Locate the cell with the specified text and output its (X, Y) center coordinate. 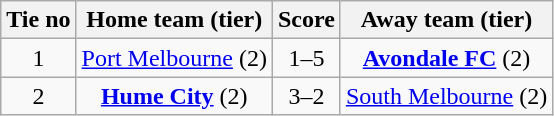
1 (38, 58)
2 (38, 96)
Score (306, 20)
Tie no (38, 20)
3–2 (306, 96)
Home team (tier) (174, 20)
South Melbourne (2) (446, 96)
1–5 (306, 58)
Away team (tier) (446, 20)
Avondale FC (2) (446, 58)
Hume City (2) (174, 96)
Port Melbourne (2) (174, 58)
